Scan for the cell matching the given text and deliver its (X, Y) coordinate at center. 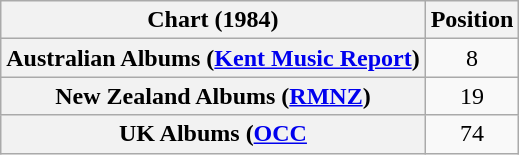
UK Albums (OCC (213, 134)
New Zealand Albums (RMNZ) (213, 96)
Australian Albums (Kent Music Report) (213, 58)
Chart (1984) (213, 20)
Position (472, 20)
74 (472, 134)
19 (472, 96)
8 (472, 58)
